Search for the cell housing the specified text and yield its [X, Y] center coordinate. 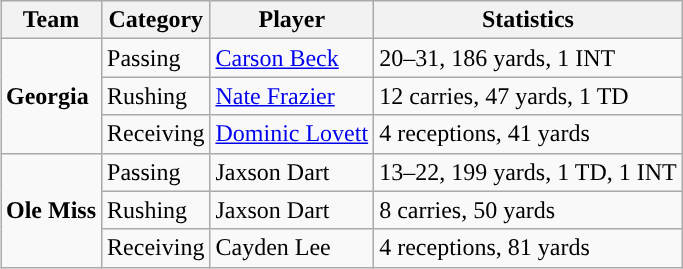
Player [292, 20]
Statistics [528, 20]
8 carries, 50 yards [528, 210]
Georgia [50, 96]
Ole Miss [50, 210]
Nate Frazier [292, 96]
20–31, 186 yards, 1 INT [528, 58]
4 receptions, 41 yards [528, 134]
Dominic Lovett [292, 134]
Carson Beck [292, 58]
Cayden Lee [292, 248]
Category [156, 20]
13–22, 199 yards, 1 TD, 1 INT [528, 172]
4 receptions, 81 yards [528, 248]
12 carries, 47 yards, 1 TD [528, 96]
Team [50, 20]
